Identify which cell holds the provided text, then report its (X, Y) central coordinate. 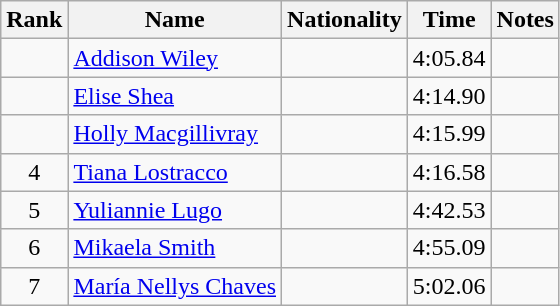
Yuliannie Lugo (175, 210)
4:14.90 (449, 96)
7 (34, 286)
María Nellys Chaves (175, 286)
4:16.58 (449, 172)
Time (449, 20)
Elise Shea (175, 96)
4:05.84 (449, 58)
Tiana Lostracco (175, 172)
Addison Wiley (175, 58)
Notes (525, 20)
4:15.99 (449, 134)
5:02.06 (449, 286)
4:55.09 (449, 248)
5 (34, 210)
Nationality (345, 20)
6 (34, 248)
Holly Macgillivray (175, 134)
Rank (34, 20)
Mikaela Smith (175, 248)
4:42.53 (449, 210)
Name (175, 20)
4 (34, 172)
